Pinpoint the cell where the given text exists, returning its (x, y) midpoint coordinate. 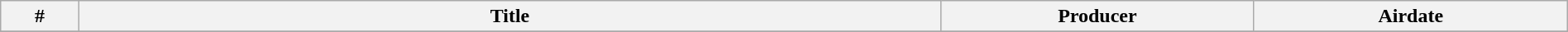
# (40, 16)
Producer (1097, 16)
Airdate (1411, 16)
Title (509, 16)
